From the cell containing the given text, extract its center point as [X, Y] coordinate. 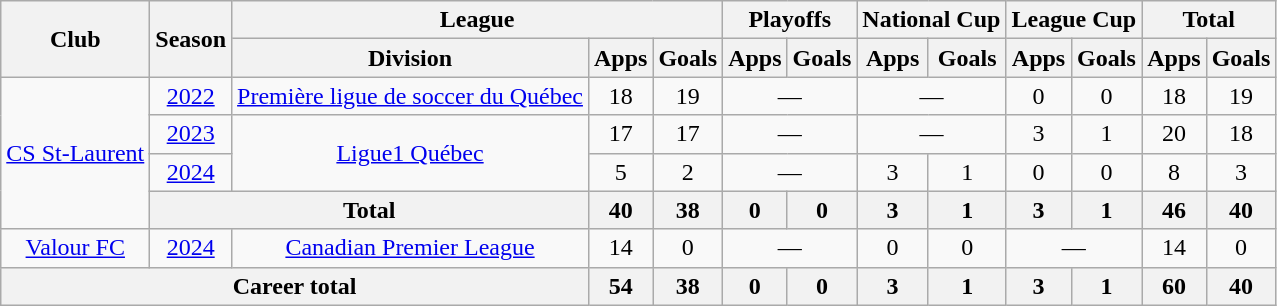
Career total [295, 286]
Division [410, 58]
Canadian Premier League [410, 248]
Valour FC [76, 248]
League Cup [1074, 20]
8 [1174, 172]
Ligue1 Québec [410, 153]
Club [76, 39]
National Cup [932, 20]
54 [620, 286]
Première ligue de soccer du Québec [410, 96]
60 [1174, 286]
Season [191, 39]
Playoffs [790, 20]
2022 [191, 96]
2 [688, 172]
CS St-Laurent [76, 153]
League [478, 20]
20 [1174, 134]
2023 [191, 134]
46 [1174, 210]
5 [620, 172]
